Extract the [X, Y] coordinate from the center of the cell holding the provided text.  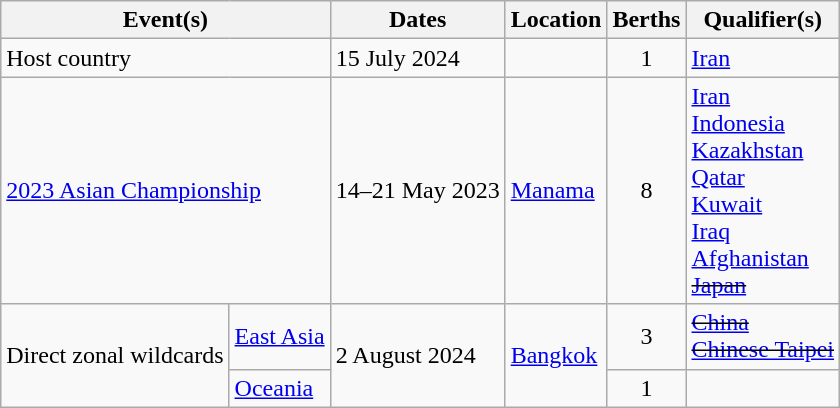
China Chinese Taipei [763, 336]
Oceania [280, 388]
15 July 2024 [418, 58]
Berths [646, 20]
Qualifier(s) [763, 20]
Direct zonal wildcards [115, 356]
Iran [763, 58]
East Asia [280, 336]
Dates [418, 20]
8 [646, 190]
Iran Indonesia Kazakhstan Qatar Kuwait Iraq Afghanistan Japan [763, 190]
Bangkok [556, 356]
Location [556, 20]
Host country [166, 58]
Event(s) [166, 20]
14–21 May 2023 [418, 190]
2 August 2024 [418, 356]
3 [646, 336]
Manama [556, 190]
2023 Asian Championship [166, 190]
